Extract the [x, y] coordinate from the center of the cell holding the provided text.  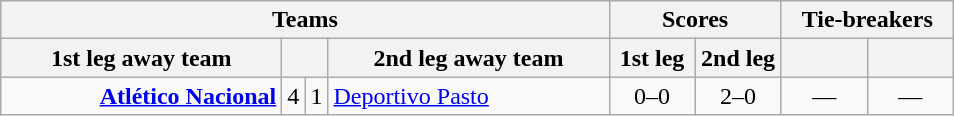
Deportivo Pasto [468, 96]
Atlético Nacional [142, 96]
2nd leg away team [468, 58]
Scores [695, 20]
Tie-breakers [867, 20]
4 [294, 96]
0–0 [652, 96]
2–0 [738, 96]
2nd leg [738, 58]
1 [316, 96]
1st leg [652, 58]
Teams [305, 20]
1st leg away team [142, 58]
